Pinpoint the cell where the given text exists, returning its [x, y] midpoint coordinate. 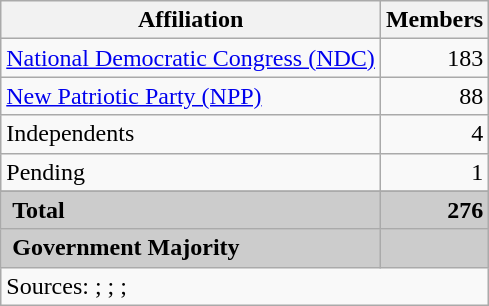
Government Majority [191, 248]
1 [434, 172]
New Patriotic Party (NPP) [191, 96]
Pending [191, 172]
Affiliation [191, 20]
4 [434, 134]
Total [191, 210]
Sources: ; ; ; [245, 286]
National Democratic Congress (NDC) [191, 58]
276 [434, 210]
Independents [191, 134]
88 [434, 96]
Members [434, 20]
183 [434, 58]
